Detect which cell encompasses the target text, then output its (X, Y) center coordinate. 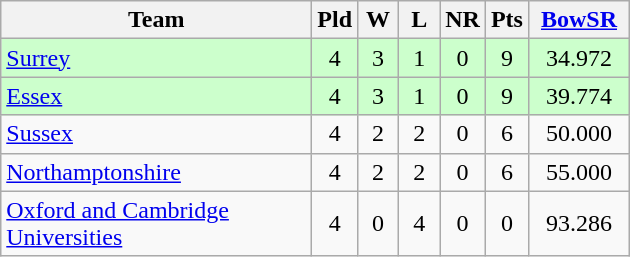
Oxford and Cambridge Universities (156, 224)
Surrey (156, 58)
50.000 (578, 134)
Pld (335, 20)
NR (463, 20)
L (420, 20)
Sussex (156, 134)
34.972 (578, 58)
BowSR (578, 20)
Northamptonshire (156, 172)
Pts (506, 20)
W (378, 20)
93.286 (578, 224)
Essex (156, 96)
Team (156, 20)
55.000 (578, 172)
39.774 (578, 96)
